Extract the [x, y] coordinate from the center of the cell holding the provided text.  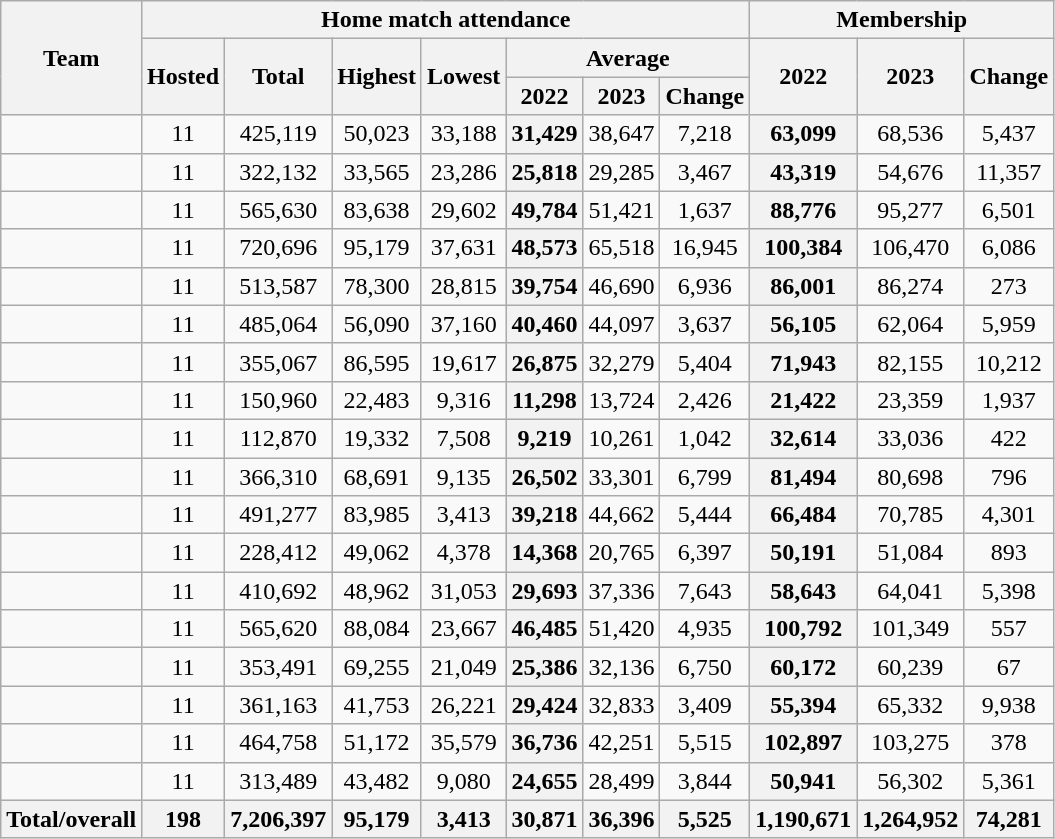
3,637 [705, 324]
37,336 [622, 591]
9,135 [463, 477]
4,301 [1009, 515]
44,097 [622, 324]
366,310 [278, 477]
56,090 [377, 324]
720,696 [278, 248]
Lowest [463, 77]
65,332 [910, 705]
50,191 [804, 553]
43,482 [377, 781]
51,421 [622, 210]
43,319 [804, 172]
6,086 [1009, 248]
565,620 [278, 629]
9,080 [463, 781]
51,084 [910, 553]
491,277 [278, 515]
13,724 [622, 400]
29,693 [544, 591]
83,985 [377, 515]
100,792 [804, 629]
48,962 [377, 591]
21,422 [804, 400]
10,261 [622, 438]
88,776 [804, 210]
38,647 [622, 134]
20,765 [622, 553]
Average [628, 58]
24,655 [544, 781]
100,384 [804, 248]
6,397 [705, 553]
5,437 [1009, 134]
7,508 [463, 438]
25,386 [544, 667]
313,489 [278, 781]
33,036 [910, 438]
88,084 [377, 629]
9,316 [463, 400]
557 [1009, 629]
65,518 [622, 248]
33,565 [377, 172]
5,398 [1009, 591]
1,042 [705, 438]
86,274 [910, 286]
49,784 [544, 210]
46,485 [544, 629]
6,936 [705, 286]
23,286 [463, 172]
31,053 [463, 591]
3,409 [705, 705]
378 [1009, 743]
68,536 [910, 134]
Team [72, 58]
49,062 [377, 553]
Home match attendance [446, 20]
44,662 [622, 515]
355,067 [278, 362]
41,753 [377, 705]
4,935 [705, 629]
513,587 [278, 286]
69,255 [377, 667]
22,483 [377, 400]
Total/overall [72, 819]
9,938 [1009, 705]
565,630 [278, 210]
228,412 [278, 553]
60,172 [804, 667]
322,132 [278, 172]
40,460 [544, 324]
58,643 [804, 591]
Membership [902, 20]
103,275 [910, 743]
50,023 [377, 134]
86,595 [377, 362]
50,941 [804, 781]
1,937 [1009, 400]
29,285 [622, 172]
26,502 [544, 477]
7,218 [705, 134]
10,212 [1009, 362]
Highest [377, 77]
86,001 [804, 286]
95,277 [910, 210]
25,818 [544, 172]
9,219 [544, 438]
1,264,952 [910, 819]
70,785 [910, 515]
16,945 [705, 248]
14,368 [544, 553]
28,499 [622, 781]
51,420 [622, 629]
106,470 [910, 248]
36,396 [622, 819]
55,394 [804, 705]
36,736 [544, 743]
101,349 [910, 629]
29,424 [544, 705]
46,690 [622, 286]
Hosted [184, 77]
1,190,671 [804, 819]
5,361 [1009, 781]
5,525 [705, 819]
83,638 [377, 210]
26,875 [544, 362]
23,667 [463, 629]
6,501 [1009, 210]
68,691 [377, 477]
28,815 [463, 286]
26,221 [463, 705]
51,172 [377, 743]
5,444 [705, 515]
353,491 [278, 667]
796 [1009, 477]
23,359 [910, 400]
32,833 [622, 705]
1,637 [705, 210]
6,799 [705, 477]
56,105 [804, 324]
67 [1009, 667]
410,692 [278, 591]
425,119 [278, 134]
464,758 [278, 743]
6,750 [705, 667]
3,844 [705, 781]
35,579 [463, 743]
64,041 [910, 591]
78,300 [377, 286]
54,676 [910, 172]
66,484 [804, 515]
273 [1009, 286]
893 [1009, 553]
361,163 [278, 705]
11,357 [1009, 172]
74,281 [1009, 819]
39,218 [544, 515]
82,155 [910, 362]
60,239 [910, 667]
62,064 [910, 324]
48,573 [544, 248]
19,332 [377, 438]
Total [278, 77]
29,602 [463, 210]
37,160 [463, 324]
11,298 [544, 400]
5,404 [705, 362]
31,429 [544, 134]
5,959 [1009, 324]
112,870 [278, 438]
32,614 [804, 438]
33,301 [622, 477]
7,643 [705, 591]
39,754 [544, 286]
63,099 [804, 134]
80,698 [910, 477]
3,467 [705, 172]
198 [184, 819]
485,064 [278, 324]
81,494 [804, 477]
71,943 [804, 362]
150,960 [278, 400]
21,049 [463, 667]
42,251 [622, 743]
19,617 [463, 362]
56,302 [910, 781]
2,426 [705, 400]
5,515 [705, 743]
4,378 [463, 553]
33,188 [463, 134]
7,206,397 [278, 819]
102,897 [804, 743]
32,279 [622, 362]
32,136 [622, 667]
37,631 [463, 248]
30,871 [544, 819]
422 [1009, 438]
